Return [x, y] of the center of cell containing provided text 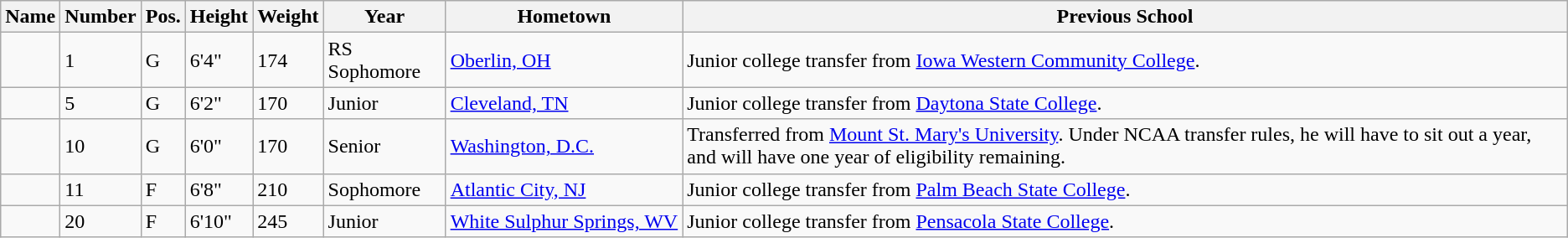
6'4" [219, 60]
Previous School [1126, 17]
245 [288, 221]
5 [101, 103]
RS Sophomore [384, 60]
Year [384, 17]
Atlantic City, NJ [565, 189]
6'10" [219, 221]
Junior college transfer from Pensacola State College. [1126, 221]
20 [101, 221]
6'0" [219, 146]
Cleveland, TN [565, 103]
Sophomore [384, 189]
174 [288, 60]
Weight [288, 17]
6'8" [219, 189]
10 [101, 146]
White Sulphur Springs, WV [565, 221]
Junior college transfer from Iowa Western Community College. [1126, 60]
Washington, D.C. [565, 146]
Junior college transfer from Daytona State College. [1126, 103]
Name [30, 17]
1 [101, 60]
210 [288, 189]
Senior [384, 146]
Junior college transfer from Palm Beach State College. [1126, 189]
Pos. [162, 17]
11 [101, 189]
Oberlin, OH [565, 60]
Hometown [565, 17]
Number [101, 17]
6'2" [219, 103]
Height [219, 17]
